Return [X, Y] of the center of cell containing provided text 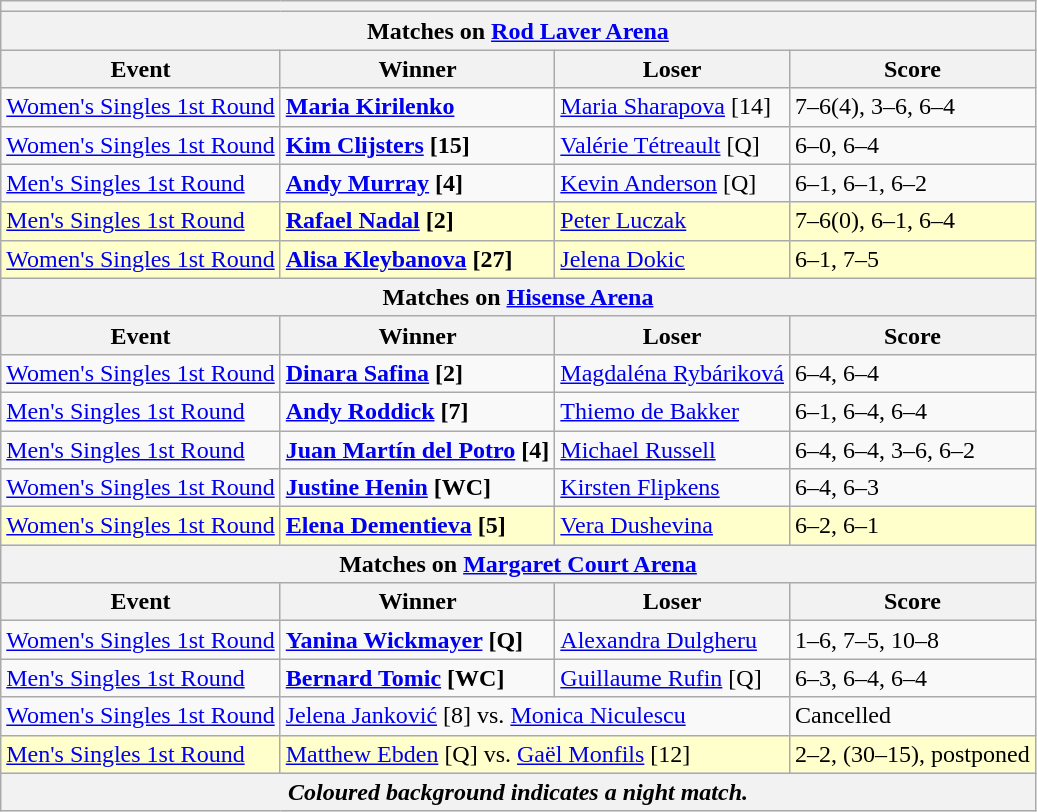
Yanina Wickmayer [Q] [418, 640]
Andy Roddick [7] [418, 411]
6–4, 6–3 [913, 488]
6–1, 7–5 [913, 259]
Guillaume Rufin [Q] [672, 678]
2–2, (30–15), postponed [913, 754]
Juan Martín del Potro [4] [418, 449]
Kevin Anderson [Q] [672, 183]
Rafael Nadal [2] [418, 221]
Matches on Hisense Arena [518, 297]
6–0, 6–4 [913, 145]
Andy Murray [4] [418, 183]
6–2, 6–1 [913, 526]
Coloured background indicates a night match. [518, 792]
Maria Sharapova [14] [672, 107]
Bernard Tomic [WC] [418, 678]
Elena Dementieva [5] [418, 526]
Maria Kirilenko [418, 107]
Vera Dushevina [672, 526]
Kim Clijsters [15] [418, 145]
1–6, 7–5, 10–8 [913, 640]
7–6(4), 3–6, 6–4 [913, 107]
Matches on Margaret Court Arena [518, 564]
Matches on Rod Laver Arena [518, 31]
Valérie Tétreault [Q] [672, 145]
Justine Henin [WC] [418, 488]
6–1, 6–1, 6–2 [913, 183]
Kirsten Flipkens [672, 488]
Alisa Kleybanova [27] [418, 259]
Jelena Dokic [672, 259]
Dinara Safina [2] [418, 373]
7–6(0), 6–1, 6–4 [913, 221]
Jelena Janković [8] vs. Monica Niculescu [534, 716]
6–3, 6–4, 6–4 [913, 678]
Alexandra Dulgheru [672, 640]
Thiemo de Bakker [672, 411]
6–4, 6–4, 3–6, 6–2 [913, 449]
6–4, 6–4 [913, 373]
Cancelled [913, 716]
Magdaléna Rybáriková [672, 373]
Matthew Ebden [Q] vs. Gaël Monfils [12] [534, 754]
Peter Luczak [672, 221]
6–1, 6–4, 6–4 [913, 411]
Michael Russell [672, 449]
